From the cell containing the given text, extract its center point as [x, y] coordinate. 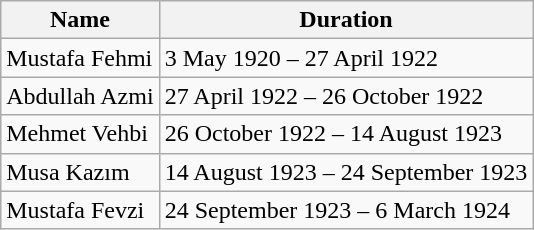
Duration [346, 20]
Mustafa Fevzi [80, 210]
Musa Kazım [80, 172]
Name [80, 20]
14 August 1923 – 24 September 1923 [346, 172]
Mehmet Vehbi [80, 134]
27 April 1922 – 26 October 1922 [346, 96]
24 September 1923 – 6 March 1924 [346, 210]
3 May 1920 – 27 April 1922 [346, 58]
26 October 1922 – 14 August 1923 [346, 134]
Abdullah Azmi [80, 96]
Mustafa Fehmi [80, 58]
